Capture the cell that displays the provided text and extract its [X, Y] central coordinate. 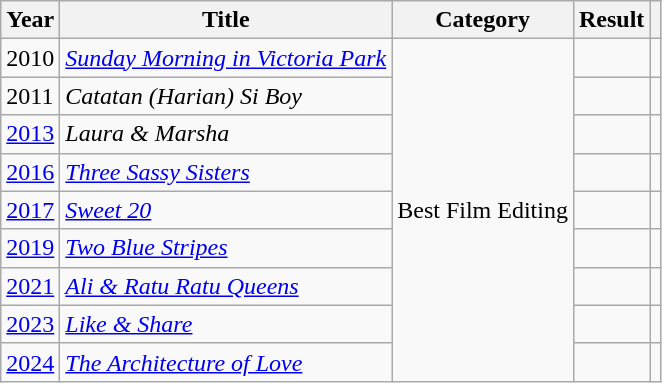
2021 [30, 286]
Year [30, 20]
2017 [30, 210]
Like & Share [226, 324]
2023 [30, 324]
Two Blue Stripes [226, 248]
Sunday Morning in Victoria Park [226, 58]
Three Sassy Sisters [226, 172]
Title [226, 20]
Sweet 20 [226, 210]
Catatan (Harian) Si Boy [226, 96]
The Architecture of Love [226, 362]
Category [483, 20]
Result [611, 20]
2019 [30, 248]
2011 [30, 96]
2016 [30, 172]
2010 [30, 58]
Ali & Ratu Ratu Queens [226, 286]
Best Film Editing [483, 210]
2024 [30, 362]
Laura & Marsha [226, 134]
2013 [30, 134]
